Detect which cell encompasses the target text, then output its (x, y) center coordinate. 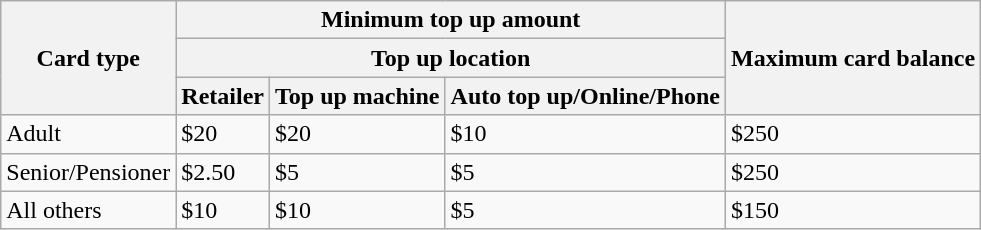
Retailer (223, 96)
Card type (88, 58)
Senior/Pensioner (88, 172)
Maximum card balance (854, 58)
Top up location (451, 58)
All others (88, 210)
Minimum top up amount (451, 20)
$150 (854, 210)
Top up machine (357, 96)
$2.50 (223, 172)
Auto top up/Online/Phone (585, 96)
Adult (88, 134)
